Return the [x, y] coordinate for the center point of the cell that contains the specified text.  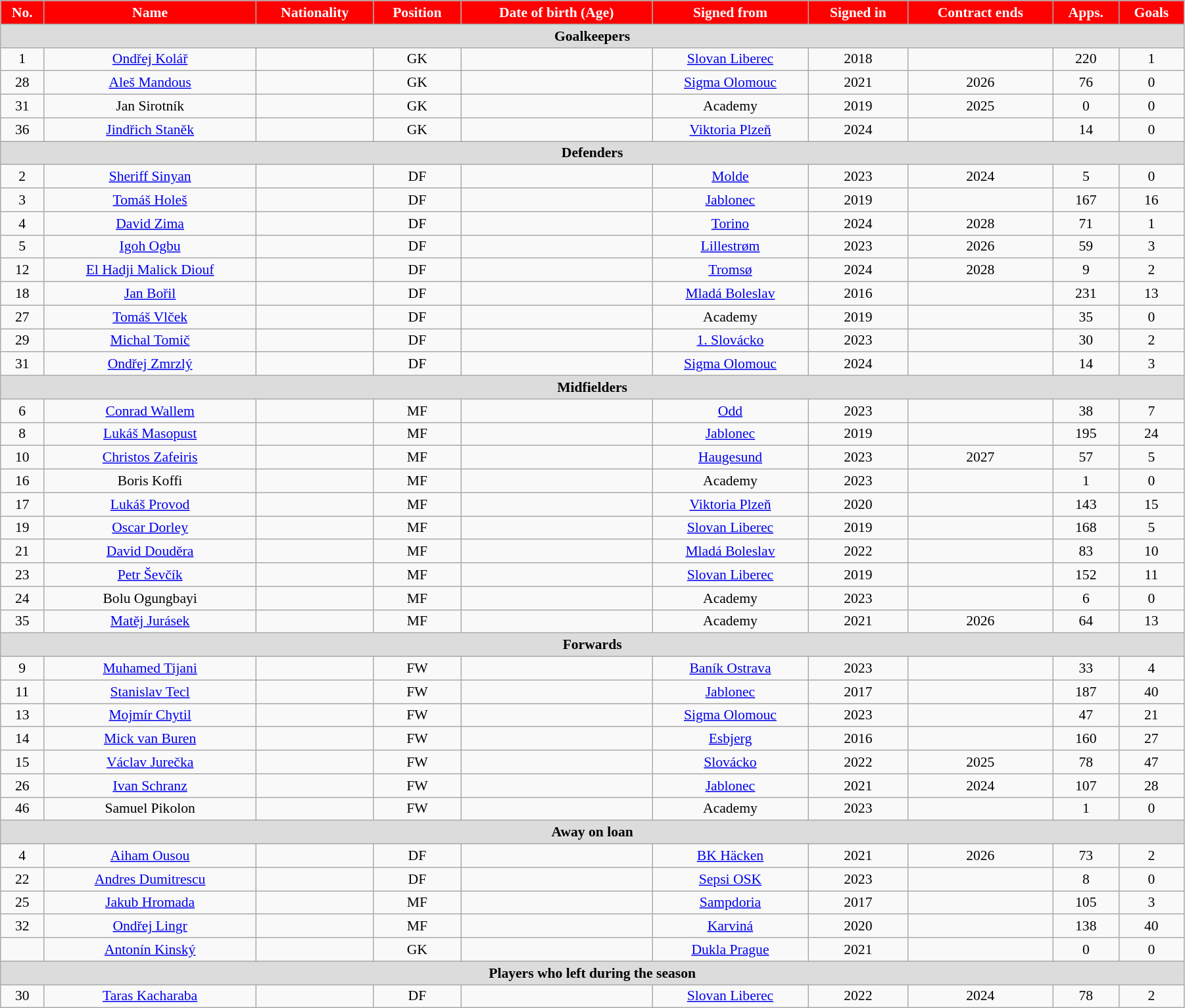
Stanislav Tecl [150, 692]
Bolu Ogungbayi [150, 598]
Christos Zafeiris [150, 458]
Signed from [731, 12]
Tromsø [731, 270]
Nationality [314, 12]
26 [22, 786]
32 [22, 926]
Lillestrøm [731, 247]
Antonín Kinský [150, 949]
Baník Ostrava [731, 669]
Haugesund [731, 458]
Away on loan [592, 832]
Lukáš Provod [150, 504]
Andres Dumitrescu [150, 879]
Karviná [731, 926]
Samuel Pikolon [150, 809]
Odd [731, 411]
Sheriff Sinyan [150, 177]
57 [1086, 458]
Mojmír Chytil [150, 715]
Tomáš Vlček [150, 317]
Date of birth (Age) [556, 12]
167 [1086, 200]
Petr Ševčík [150, 575]
Ondřej Zmrzlý [150, 364]
Jan Sirotník [150, 107]
Ondřej Lingr [150, 926]
BK Häcken [731, 856]
160 [1086, 739]
76 [1086, 83]
Taras Kacharaba [150, 996]
168 [1086, 528]
83 [1086, 552]
231 [1086, 294]
195 [1086, 434]
Name [150, 12]
Muhamed Tijani [150, 669]
22 [22, 879]
Sampdoria [731, 903]
46 [22, 809]
Boris Koffi [150, 481]
107 [1086, 786]
187 [1086, 692]
Goals [1151, 12]
25 [22, 903]
220 [1086, 59]
Signed in [858, 12]
17 [22, 504]
2027 [980, 458]
138 [1086, 926]
73 [1086, 856]
105 [1086, 903]
152 [1086, 575]
Goalkeepers [592, 36]
71 [1086, 224]
Esbjerg [731, 739]
29 [22, 341]
Václav Jurečka [150, 762]
Position [417, 12]
Ondřej Kolář [150, 59]
Igoh Ogbu [150, 247]
Matěj Jurásek [150, 621]
El Hadji Malick Diouf [150, 270]
Forwards [592, 645]
12 [22, 270]
Contract ends [980, 12]
Lukáš Masopust [150, 434]
Players who left during the season [592, 973]
Dukla Prague [731, 949]
33 [1086, 669]
Molde [731, 177]
38 [1086, 411]
19 [22, 528]
Aleš Mandous [150, 83]
Slovácko [731, 762]
Tomáš Holeš [150, 200]
Sepsi OSK [731, 879]
Michal Tomič [150, 341]
David Douděra [150, 552]
Apps. [1086, 12]
Ivan Schranz [150, 786]
Defenders [592, 153]
Jakub Hromada [150, 903]
Jindřich Staněk [150, 130]
Midfielders [592, 387]
No. [22, 12]
18 [22, 294]
David Zima [150, 224]
Jan Bořil [150, 294]
64 [1086, 621]
23 [22, 575]
2018 [858, 59]
7 [1151, 411]
Torino [731, 224]
Mick van Buren [150, 739]
1. Slovácko [731, 341]
36 [22, 130]
Aiham Ousou [150, 856]
59 [1086, 247]
Conrad Wallem [150, 411]
143 [1086, 504]
Oscar Dorley [150, 528]
